Extract the (x, y) coordinate from the center of the cell holding the provided text.  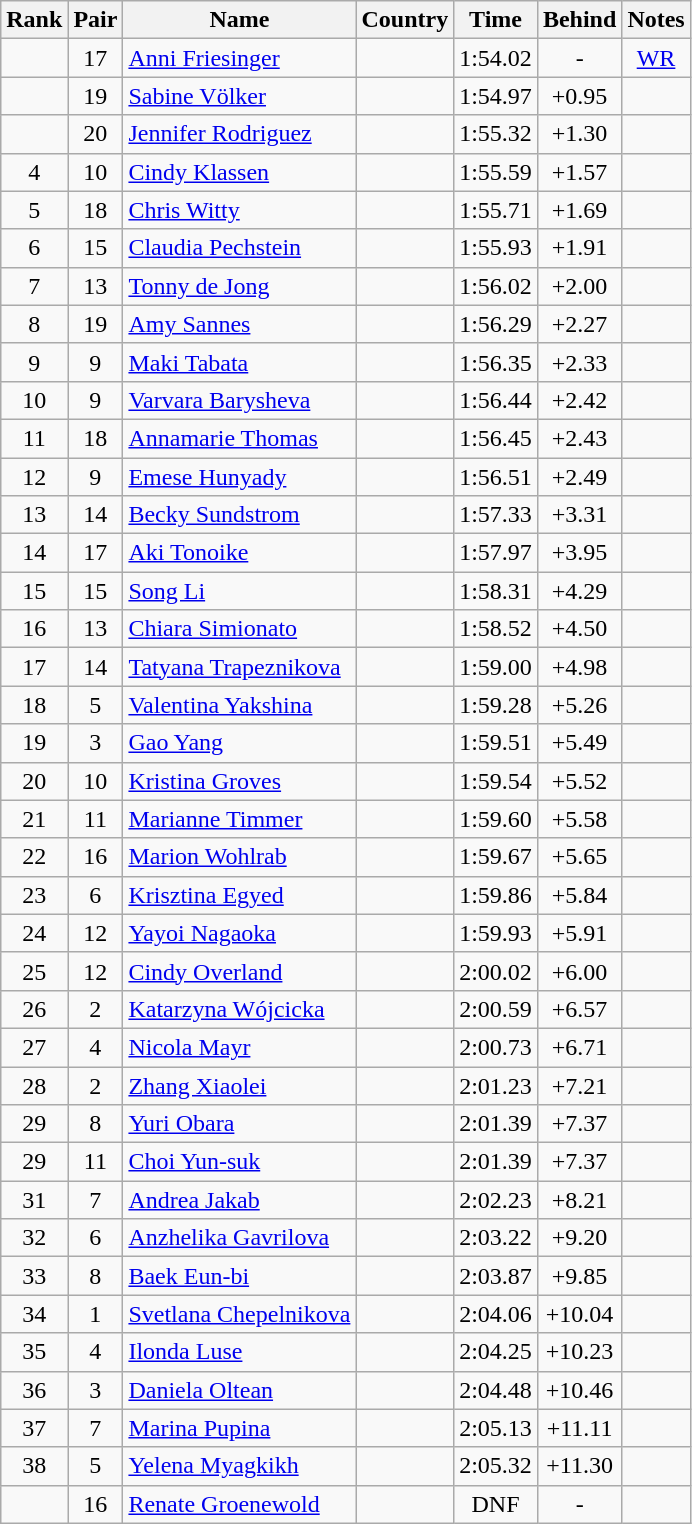
Jennifer Rodriguez (240, 134)
Cindy Klassen (240, 172)
Rank (34, 20)
Annamarie Thomas (240, 438)
Country (405, 20)
2:03.22 (496, 1238)
Amy Sannes (240, 324)
1:56.44 (496, 400)
Marianne Timmer (240, 819)
1:54.97 (496, 96)
1:54.02 (496, 58)
Marina Pupina (240, 1428)
21 (34, 819)
2:05.13 (496, 1428)
+2.43 (579, 438)
1:55.32 (496, 134)
+1.69 (579, 210)
Svetlana Chepelnikova (240, 1314)
Song Li (240, 591)
2:04.48 (496, 1390)
1:55.71 (496, 210)
1:59.28 (496, 705)
Nicola Mayr (240, 1047)
+7.21 (579, 1085)
36 (34, 1390)
Sabine Völker (240, 96)
1:56.35 (496, 362)
+10.04 (579, 1314)
Name (240, 20)
+8.21 (579, 1200)
+9.20 (579, 1238)
Gao Yang (240, 743)
1:58.52 (496, 629)
+5.26 (579, 705)
1:56.45 (496, 438)
+0.95 (579, 96)
37 (34, 1428)
1:56.51 (496, 477)
Notes (656, 20)
28 (34, 1085)
Varvara Barysheva (240, 400)
+4.50 (579, 629)
+5.52 (579, 781)
32 (34, 1238)
+5.49 (579, 743)
Ilonda Luse (240, 1352)
+5.58 (579, 819)
Time (496, 20)
Chris Witty (240, 210)
2:00.73 (496, 1047)
2:04.25 (496, 1352)
+5.91 (579, 933)
1:57.33 (496, 515)
Yelena Myagkikh (240, 1466)
Daniela Oltean (240, 1390)
2:00.02 (496, 971)
Baek Eun-bi (240, 1276)
Claudia Pechstein (240, 248)
+10.23 (579, 1352)
Yayoi Nagaoka (240, 933)
24 (34, 933)
Becky Sundstrom (240, 515)
1:59.93 (496, 933)
+1.91 (579, 248)
Zhang Xiaolei (240, 1085)
+2.00 (579, 286)
Maki Tabata (240, 362)
+3.95 (579, 553)
+6.00 (579, 971)
Aki Tonoike (240, 553)
Valentina Yakshina (240, 705)
1:59.54 (496, 781)
Behind (579, 20)
Andrea Jakab (240, 1200)
1:59.60 (496, 819)
+1.57 (579, 172)
Yuri Obara (240, 1124)
2:03.87 (496, 1276)
26 (34, 1009)
Anzhelika Gavrilova (240, 1238)
Katarzyna Wójcicka (240, 1009)
23 (34, 895)
Marion Wohlrab (240, 857)
1:59.67 (496, 857)
+2.49 (579, 477)
22 (34, 857)
1:55.93 (496, 248)
Chiara Simionato (240, 629)
Cindy Overland (240, 971)
+4.98 (579, 667)
27 (34, 1047)
1:56.29 (496, 324)
2:00.59 (496, 1009)
34 (34, 1314)
Pair (96, 20)
+9.85 (579, 1276)
+2.42 (579, 400)
1:59.86 (496, 895)
2:05.32 (496, 1466)
35 (34, 1352)
+6.57 (579, 1009)
Emese Hunyady (240, 477)
2:01.23 (496, 1085)
Krisztina Egyed (240, 895)
+1.30 (579, 134)
38 (34, 1466)
+5.65 (579, 857)
WR (656, 58)
+4.29 (579, 591)
2:02.23 (496, 1200)
33 (34, 1276)
+6.71 (579, 1047)
31 (34, 1200)
+2.33 (579, 362)
+10.46 (579, 1390)
Kristina Groves (240, 781)
1:57.97 (496, 553)
+3.31 (579, 515)
DNF (496, 1504)
Renate Groenewold (240, 1504)
+5.84 (579, 895)
Tatyana Trapeznikova (240, 667)
1:59.00 (496, 667)
25 (34, 971)
1:56.02 (496, 286)
Tonny de Jong (240, 286)
Anni Friesinger (240, 58)
+11.11 (579, 1428)
1:59.51 (496, 743)
+11.30 (579, 1466)
1:55.59 (496, 172)
1:58.31 (496, 591)
2:04.06 (496, 1314)
Choi Yun-suk (240, 1162)
+2.27 (579, 324)
1 (96, 1314)
